Scan for the cell matching the given text and deliver its [X, Y] coordinate at center. 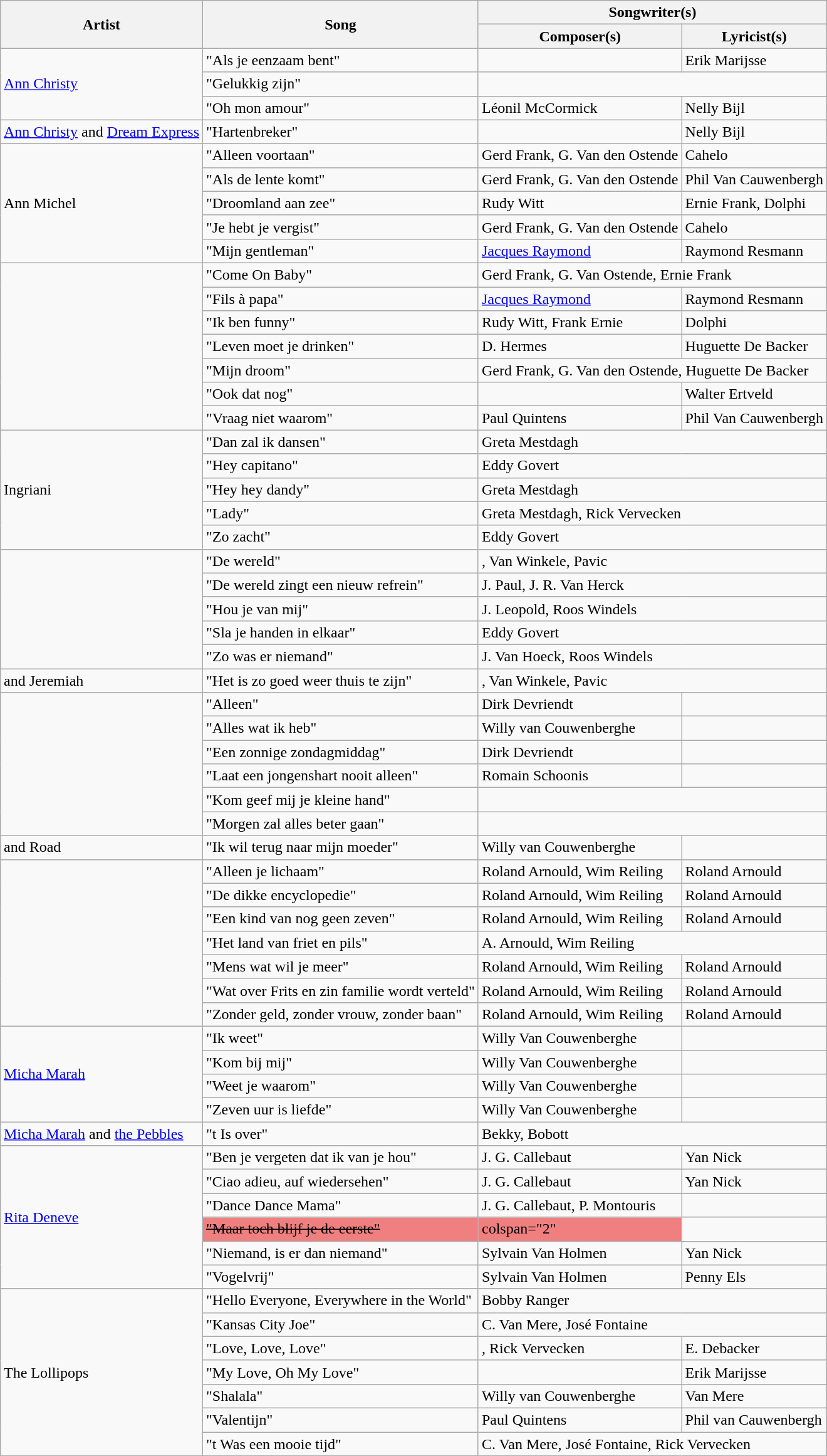
"Maar toch blijf je de eerste" [341, 1229]
C. Van Mere, José Fontaine, Rick Vervecken [652, 1443]
Huguette De Backer [754, 347]
"Dan zal ik dansen" [341, 442]
"Droomland aan zee" [341, 203]
"Ben je vergeten dat ik van je hou" [341, 1158]
"Je hebt je vergist" [341, 227]
"Dance Dance Mama" [341, 1205]
Artist [101, 24]
"Zeven uur is liefde" [341, 1110]
"Een kind van nog geen zeven" [341, 919]
"Alleen voortaan" [341, 155]
Songwriter(s) [652, 13]
Gerd Frank, G. Van den Ostende, Huguette De Backer [652, 370]
"Mijn gentleman" [341, 251]
Rudy Witt [580, 203]
The Lollipops [101, 1372]
"De dikke encyclopedie" [341, 895]
A. Arnould, Wim Reiling [652, 943]
"Vogelvrij" [341, 1277]
Micha Marah and the Pebbles [101, 1134]
"Ook dat nog" [341, 394]
Walter Ertveld [754, 394]
"My Love, Oh My Love" [341, 1372]
J. Paul, J. R. Van Herck [652, 585]
"Mens wat wil je meer" [341, 966]
Ernie Frank, Dolphi [754, 203]
Ann Christy and Dream Express [101, 132]
"Ik weet" [341, 1038]
"Fils à papa" [341, 299]
"Morgen zal alles beter gaan" [341, 824]
and Road [101, 847]
"Love, Love, Love" [341, 1348]
"Kom geef mij je kleine hand" [341, 800]
, Rick Vervecken [580, 1348]
"Valentijn" [341, 1420]
"Gelukkig zijn" [341, 84]
J. Van Hoeck, Roos Windels [652, 656]
"Als je eenzaam bent" [341, 60]
"Hey hey dandy" [341, 490]
Micha Marah [101, 1074]
"Ik wil terug naar mijn moeder" [341, 847]
Rudy Witt, Frank Ernie [580, 323]
Ann Christy [101, 84]
"Alleen" [341, 704]
"Vraag niet waarom" [341, 418]
"Hey capitano" [341, 466]
Léonil McCormick [580, 108]
"Lady" [341, 513]
"Hou je van mij" [341, 609]
Phil van Cauwenbergh [754, 1420]
"Ik ben funny" [341, 323]
"Hartenbreker" [341, 132]
"De wereld" [341, 561]
"Zo was er niemand" [341, 656]
"t Is over" [341, 1134]
"Het is zo goed weer thuis te zijn" [341, 680]
"Een zonnige zondagmiddag" [341, 752]
Gerd Frank, G. Van Ostende, Ernie Frank [652, 275]
"Mijn droom" [341, 370]
Lyricist(s) [754, 36]
colspan="2" [580, 1229]
"Kom bij mij" [341, 1062]
D. Hermes [580, 347]
"Hello Everyone, Everywhere in the World" [341, 1301]
"Leven moet je drinken" [341, 347]
Dolphi [754, 323]
"Laat een jongenshart nooit alleen" [341, 776]
"Als de lente komt" [341, 179]
"Niemand, is er dan niemand" [341, 1253]
Penny Els [754, 1277]
and Jeremiah [101, 680]
"t Was een mooie tijd" [341, 1443]
"Sla je handen in elkaar" [341, 632]
Ingriani [101, 490]
Ann Michel [101, 203]
Romain Schoonis [580, 776]
Rita Deneve [101, 1217]
"Zo zacht" [341, 537]
"Het land van friet en pils" [341, 943]
"Oh mon amour" [341, 108]
Bobby Ranger [652, 1301]
J. G. Callebaut, P. Montouris [580, 1205]
Bekky, Bobott [652, 1134]
C. Van Mere, José Fontaine [652, 1324]
Greta Mestdagh, Rick Vervecken [652, 513]
"Alles wat ik heb" [341, 728]
"Alleen je lichaam" [341, 871]
"Zonder geld, zonder vrouw, zonder baan" [341, 1014]
"Kansas City Joe" [341, 1324]
"Wat over Frits en zin familie wordt verteld" [341, 990]
Composer(s) [580, 36]
"Weet je waarom" [341, 1086]
Song [341, 24]
J. Leopold, Roos Windels [652, 609]
"Ciao adieu, auf wiedersehen" [341, 1181]
"De wereld zingt een nieuw refrein" [341, 585]
"Shalala" [341, 1396]
E. Debacker [754, 1348]
Van Mere [754, 1396]
"Come On Baby" [341, 275]
